Output the [X, Y] coordinate of the center of the cell containing the given text.  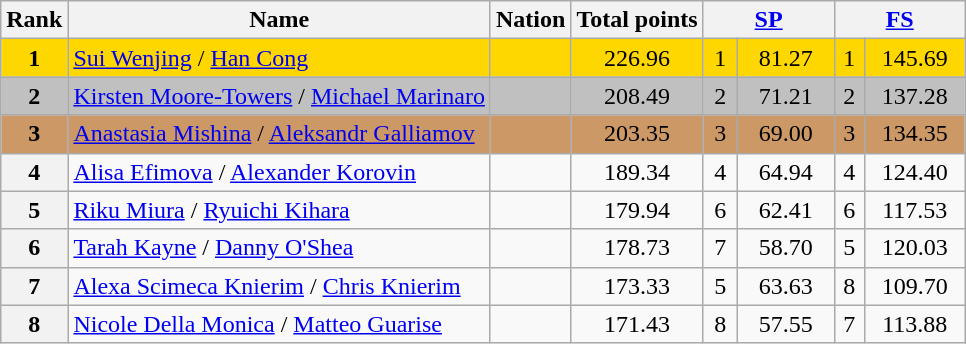
62.41 [786, 210]
173.33 [637, 286]
117.53 [914, 210]
Nation [530, 20]
SP [768, 20]
145.69 [914, 58]
179.94 [637, 210]
134.35 [914, 134]
64.94 [786, 172]
171.43 [637, 324]
124.40 [914, 172]
Sui Wenjing / Han Cong [280, 58]
81.27 [786, 58]
Kirsten Moore-Towers / Michael Marinaro [280, 96]
120.03 [914, 248]
137.28 [914, 96]
208.49 [637, 96]
63.63 [786, 286]
71.21 [786, 96]
58.70 [786, 248]
Nicole Della Monica / Matteo Guarise [280, 324]
Tarah Kayne / Danny O'Shea [280, 248]
Riku Miura / Ryuichi Kihara [280, 210]
Total points [637, 20]
Name [280, 20]
Alisa Efimova / Alexander Korovin [280, 172]
Alexa Scimeca Knierim / Chris Knierim [280, 286]
Rank [34, 20]
FS [900, 20]
203.35 [637, 134]
69.00 [786, 134]
109.70 [914, 286]
226.96 [637, 58]
57.55 [786, 324]
113.88 [914, 324]
189.34 [637, 172]
Anastasia Mishina / Aleksandr Galliamov [280, 134]
178.73 [637, 248]
